Determine the [x, y] coordinate at the center of the cell enclosing the given text.  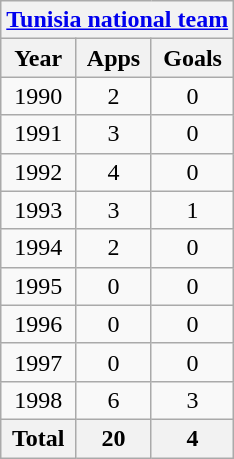
20 [114, 438]
Tunisia national team [118, 20]
1 [192, 210]
1992 [38, 172]
Goals [192, 58]
Total [38, 438]
Apps [114, 58]
1996 [38, 324]
1990 [38, 96]
Year [38, 58]
1991 [38, 134]
1994 [38, 248]
1998 [38, 400]
1993 [38, 210]
6 [114, 400]
1997 [38, 362]
1995 [38, 286]
